Locate the cell with the specified text and output its (x, y) center coordinate. 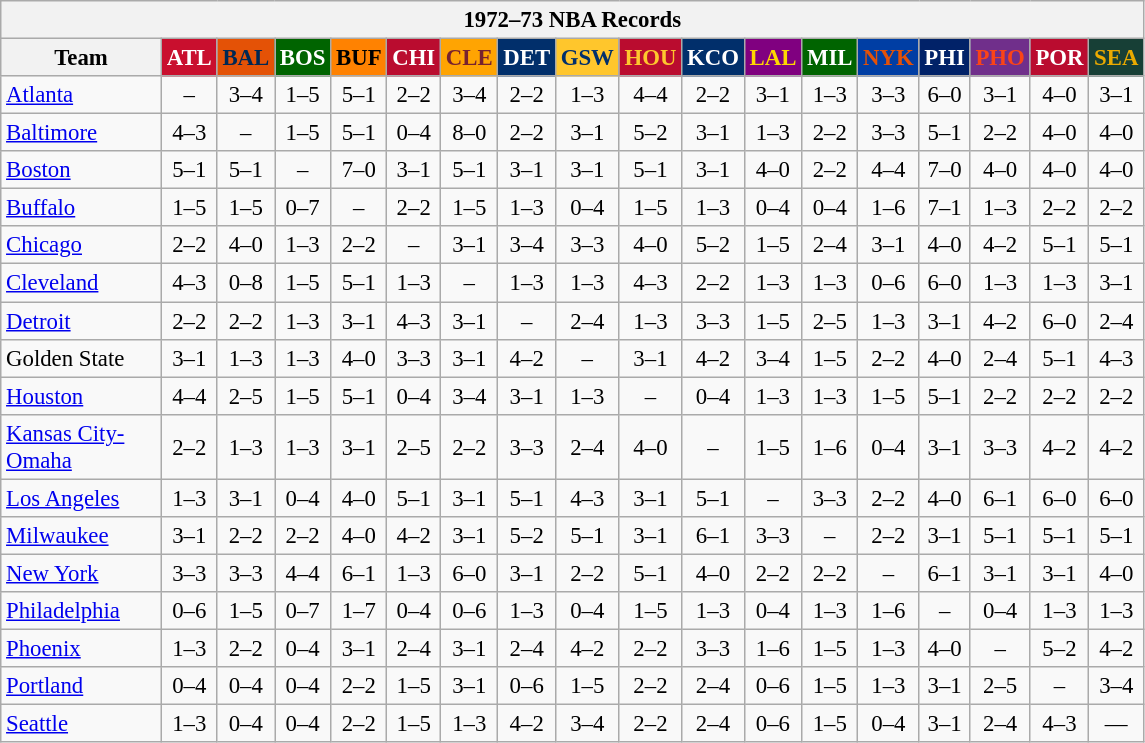
BAL (246, 58)
Cleveland (82, 283)
Chicago (82, 245)
GSW (587, 58)
Boston (82, 170)
CHI (414, 58)
KCO (714, 58)
BOS (303, 58)
Houston (82, 396)
MIL (830, 58)
Los Angeles (82, 498)
SEA (1116, 58)
ATL (189, 58)
NYK (888, 58)
1972–73 NBA Records (572, 20)
New York (82, 573)
Atlanta (82, 95)
Golden State (82, 358)
PHO (1000, 58)
Milwaukee (82, 536)
POR (1060, 58)
0–8 (246, 283)
Buffalo (82, 208)
Kansas City-Omaha (82, 446)
DET (526, 58)
Baltimore (82, 133)
— (1116, 724)
LAL (772, 58)
Seattle (82, 724)
CLE (470, 58)
Team (82, 58)
HOU (650, 58)
7–1 (944, 208)
Phoenix (82, 648)
Detroit (82, 321)
Philadelphia (82, 611)
8–0 (470, 133)
BUF (359, 58)
Portland (82, 686)
1–7 (359, 611)
PHI (944, 58)
